Find where the given text appears and provide that cell's center as (x, y) coordinate. 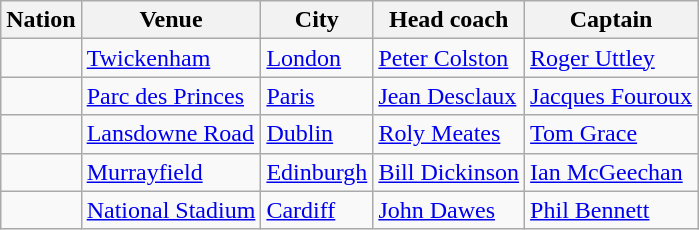
Jean Desclaux (449, 96)
Murrayfield (171, 172)
Nation (41, 20)
Edinburgh (317, 172)
John Dawes (449, 210)
Parc des Princes (171, 96)
Head coach (449, 20)
London (317, 58)
Peter Colston (449, 58)
Venue (171, 20)
Ian McGeechan (612, 172)
Jacques Fouroux (612, 96)
Phil Bennett (612, 210)
City (317, 20)
Dublin (317, 134)
Paris (317, 96)
Bill Dickinson (449, 172)
Roly Meates (449, 134)
Cardiff (317, 210)
Lansdowne Road (171, 134)
Roger Uttley (612, 58)
Captain (612, 20)
Tom Grace (612, 134)
National Stadium (171, 210)
Twickenham (171, 58)
